Return the [X, Y] coordinate for the center point of the cell that contains the specified text.  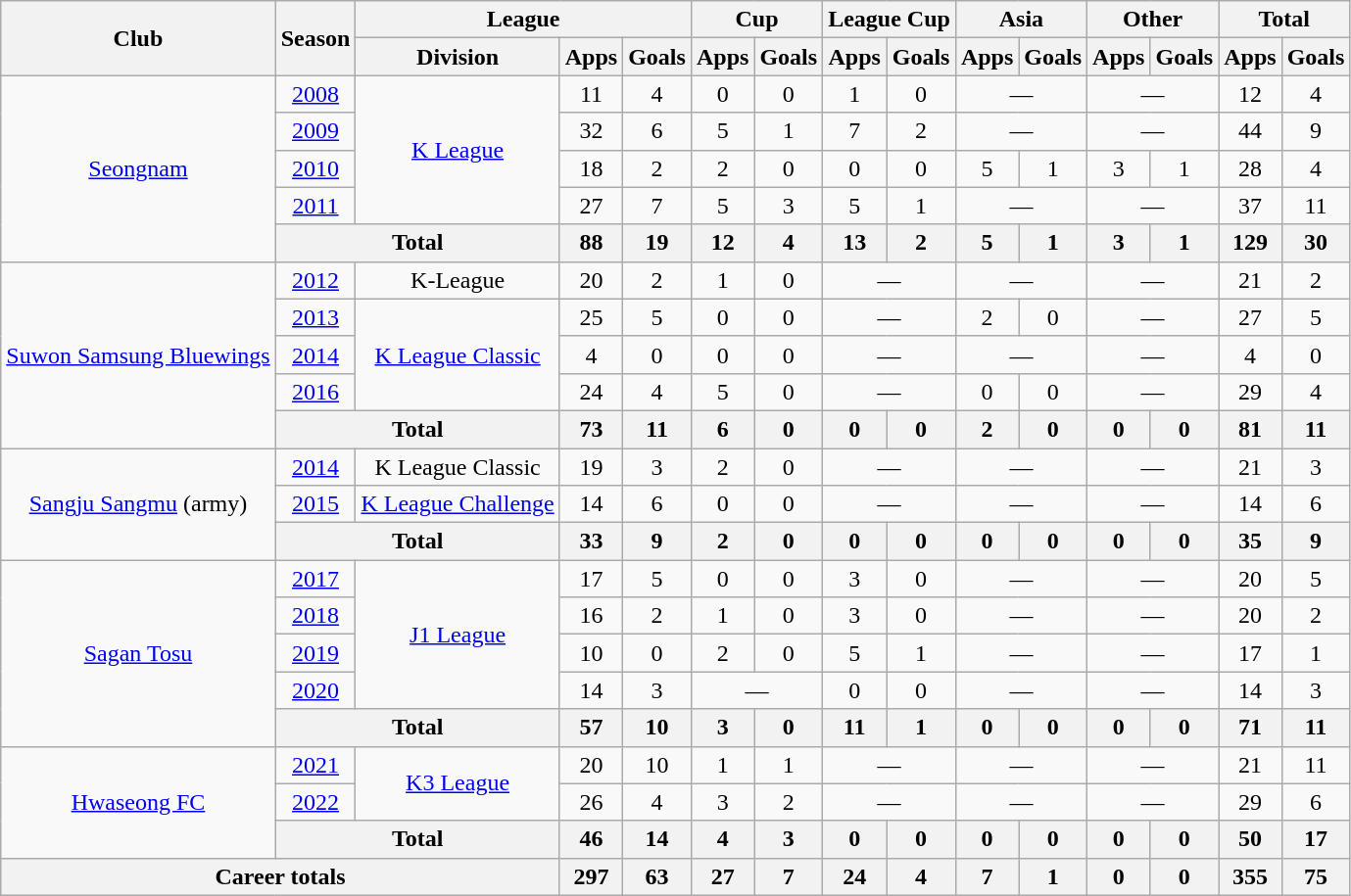
League [523, 20]
16 [591, 616]
Sagan Tosu [138, 653]
32 [591, 131]
129 [1250, 243]
50 [1250, 839]
Career totals [280, 876]
81 [1250, 429]
44 [1250, 131]
2022 [315, 802]
46 [591, 839]
13 [854, 243]
18 [591, 168]
2011 [315, 206]
35 [1250, 542]
Asia [1021, 20]
75 [1316, 876]
2015 [315, 504]
2018 [315, 616]
J1 League [458, 635]
2013 [315, 317]
33 [591, 542]
K League Challenge [458, 504]
28 [1250, 168]
2020 [315, 690]
2017 [315, 579]
2010 [315, 168]
355 [1250, 876]
League Cup [890, 20]
26 [591, 802]
37 [1250, 206]
Cup [756, 20]
2012 [315, 280]
2016 [315, 392]
297 [591, 876]
2021 [315, 765]
73 [591, 429]
Club [138, 38]
K3 League [458, 783]
2008 [315, 94]
2009 [315, 131]
Sangju Sangmu (army) [138, 504]
25 [591, 317]
63 [657, 876]
88 [591, 243]
Hwaseong FC [138, 802]
57 [591, 728]
2019 [315, 653]
Division [458, 57]
30 [1316, 243]
Season [315, 38]
K League [458, 150]
Other [1153, 20]
Suwon Samsung Bluewings [138, 354]
Seongnam [138, 168]
K-League [458, 280]
71 [1250, 728]
